Determine the (x, y) coordinate at the center of the cell enclosing the given text.  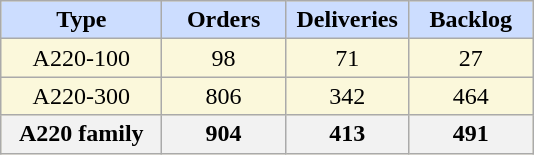
Deliveries (347, 20)
491 (471, 134)
Backlog (471, 20)
Type (82, 20)
806 (224, 96)
A220-100 (82, 58)
904 (224, 134)
27 (471, 58)
Orders (224, 20)
71 (347, 58)
98 (224, 58)
464 (471, 96)
342 (347, 96)
A220-300 (82, 96)
A220 family (82, 134)
413 (347, 134)
